Scan for the cell matching the given text and deliver its [x, y] coordinate at center. 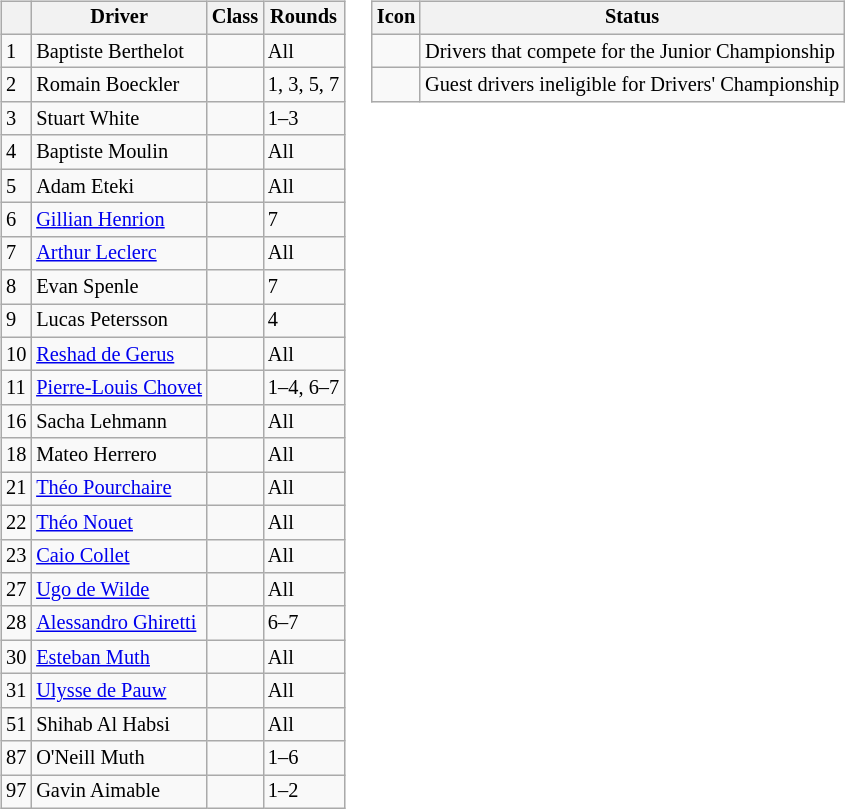
23 [16, 556]
O'Neill Muth [119, 758]
Reshad de Gerus [119, 354]
Baptiste Moulin [119, 152]
Guest drivers ineligible for Drivers' Championship [632, 85]
1–4, 6–7 [304, 388]
Sacha Lehmann [119, 422]
Caio Collet [119, 556]
Icon [396, 18]
Théo Pourchaire [119, 489]
97 [16, 792]
21 [16, 489]
10 [16, 354]
Pierre-Louis Chovet [119, 388]
5 [16, 186]
Evan Spenle [119, 287]
1 [16, 51]
87 [16, 758]
Shihab Al Habsi [119, 724]
3 [16, 119]
Adam Eteki [119, 186]
27 [16, 590]
Status [632, 18]
11 [16, 388]
31 [16, 691]
Lucas Petersson [119, 321]
Baptiste Berthelot [119, 51]
2 [16, 85]
1–2 [304, 792]
Esteban Muth [119, 657]
Drivers that compete for the Junior Championship [632, 51]
Théo Nouet [119, 522]
30 [16, 657]
Ulysse de Pauw [119, 691]
Gavin Aimable [119, 792]
Arthur Leclerc [119, 253]
Ugo de Wilde [119, 590]
18 [16, 455]
9 [16, 321]
1, 3, 5, 7 [304, 85]
Driver [119, 18]
1–6 [304, 758]
6–7 [304, 623]
Gillian Henrion [119, 220]
Class [235, 18]
Mateo Herrero [119, 455]
8 [16, 287]
6 [16, 220]
51 [16, 724]
22 [16, 522]
Stuart White [119, 119]
Romain Boeckler [119, 85]
1–3 [304, 119]
16 [16, 422]
Alessandro Ghiretti [119, 623]
Rounds [304, 18]
28 [16, 623]
